Capture the cell that displays the provided text and extract its (X, Y) central coordinate. 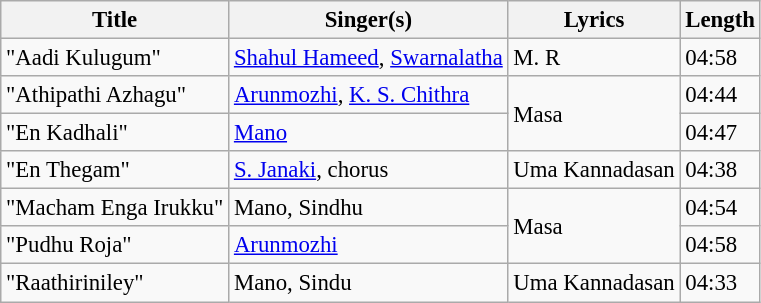
Mano (368, 133)
04:33 (720, 283)
"En Thegam" (115, 170)
Mano, Sindhu (368, 208)
04:38 (720, 170)
Mano, Sindu (368, 283)
Length (720, 20)
04:44 (720, 95)
Singer(s) (368, 20)
M. R (594, 58)
Title (115, 20)
"Aadi Kulugum" (115, 58)
Arunmozhi (368, 245)
Arunmozhi, K. S. Chithra (368, 95)
04:47 (720, 133)
Lyrics (594, 20)
"Athipathi Azhagu" (115, 95)
"Macham Enga Irukku" (115, 208)
S. Janaki, chorus (368, 170)
Shahul Hameed, Swarnalatha (368, 58)
04:54 (720, 208)
"En Kadhali" (115, 133)
"Raathiriniley" (115, 283)
"Pudhu Roja" (115, 245)
